Identify which cell holds the provided text, then report its (x, y) central coordinate. 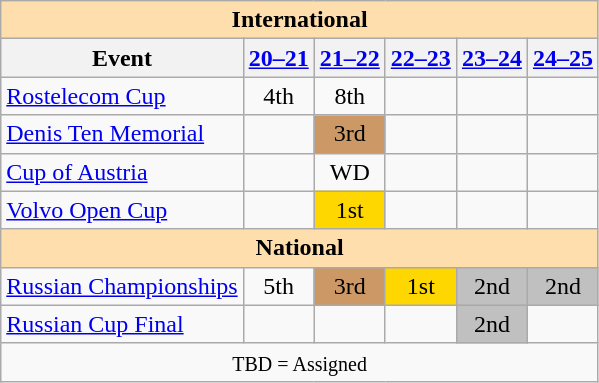
23–24 (492, 58)
Event (122, 58)
Cup of Austria (122, 172)
WD (350, 172)
24–25 (562, 58)
Volvo Open Cup (122, 210)
8th (350, 96)
National (300, 248)
Denis Ten Memorial (122, 134)
5th (278, 286)
TBD = Assigned (300, 362)
4th (278, 96)
22–23 (420, 58)
21–22 (350, 58)
20–21 (278, 58)
Rostelecom Cup (122, 96)
International (300, 20)
Russian Cup Final (122, 324)
Russian Championships (122, 286)
